Search for the cell housing the specified text and yield its (x, y) center coordinate. 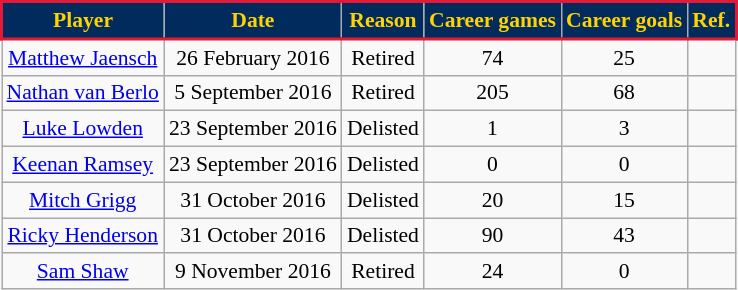
43 (624, 236)
Date (253, 20)
Player (83, 20)
Nathan van Berlo (83, 93)
25 (624, 57)
1 (492, 129)
9 November 2016 (253, 272)
Mitch Grigg (83, 200)
Reason (383, 20)
Keenan Ramsey (83, 165)
Luke Lowden (83, 129)
24 (492, 272)
Career goals (624, 20)
74 (492, 57)
205 (492, 93)
3 (624, 129)
20 (492, 200)
90 (492, 236)
Career games (492, 20)
5 September 2016 (253, 93)
Sam Shaw (83, 272)
68 (624, 93)
15 (624, 200)
Ricky Henderson (83, 236)
Matthew Jaensch (83, 57)
Ref. (712, 20)
26 February 2016 (253, 57)
